Scan for the cell matching the given text and deliver its [x, y] coordinate at center. 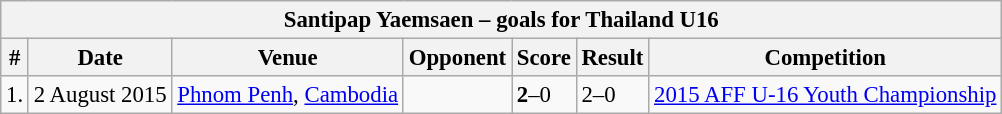
2 August 2015 [100, 95]
Score [544, 58]
Venue [288, 58]
Date [100, 58]
# [15, 58]
Opponent [457, 58]
2015 AFF U-16 Youth Championship [826, 95]
Phnom Penh, Cambodia [288, 95]
Result [612, 58]
1. [15, 95]
Competition [826, 58]
Santipap Yaemsaen – goals for Thailand U16 [502, 20]
